Output the (X, Y) coordinate of the center of the cell containing the given text.  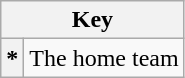
The home team (104, 58)
Key (92, 20)
* (12, 58)
